Determine the (x, y) coordinate at the center of the cell enclosing the given text.  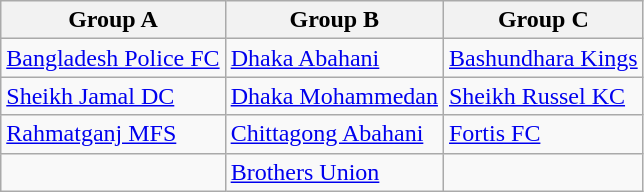
Brothers Union (334, 172)
Sheikh Russel KC (543, 96)
Fortis FC (543, 134)
Dhaka Mohammedan (334, 96)
Group B (334, 20)
Chittagong Abahani (334, 134)
Rahmatganj MFS (113, 134)
Group A (113, 20)
Bangladesh Police FC (113, 58)
Dhaka Abahani (334, 58)
Group C (543, 20)
Sheikh Jamal DC (113, 96)
Bashundhara Kings (543, 58)
